From the cell containing the given text, extract its center point as (X, Y) coordinate. 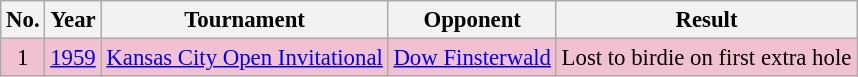
No. (23, 20)
Kansas City Open Invitational (244, 58)
Opponent (472, 20)
Year (73, 20)
1959 (73, 58)
Lost to birdie on first extra hole (706, 58)
Dow Finsterwald (472, 58)
1 (23, 58)
Tournament (244, 20)
Result (706, 20)
